Identify which cell holds the provided text, then report its [x, y] central coordinate. 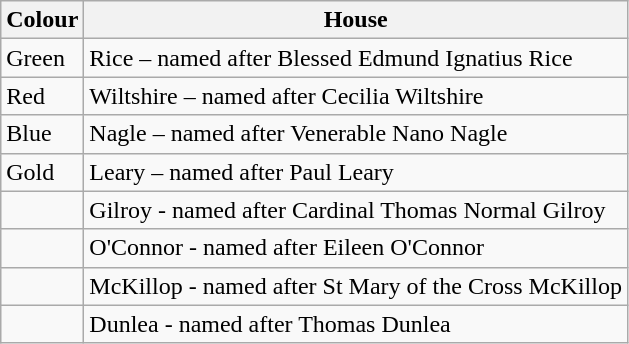
Rice – named after Blessed Edmund Ignatius Rice [356, 58]
Red [42, 96]
Wiltshire – named after Cecilia Wiltshire [356, 96]
Dunlea - named after Thomas Dunlea [356, 324]
House [356, 20]
Leary – named after Paul Leary [356, 172]
Nagle – named after Venerable Nano Nagle [356, 134]
Green [42, 58]
Colour [42, 20]
McKillop - named after St Mary of the Cross McKillop [356, 286]
Blue [42, 134]
O'Connor - named after Eileen O'Connor [356, 248]
Gilroy - named after Cardinal Thomas Normal Gilroy [356, 210]
Gold [42, 172]
